Search for the cell housing the specified text and yield its [x, y] center coordinate. 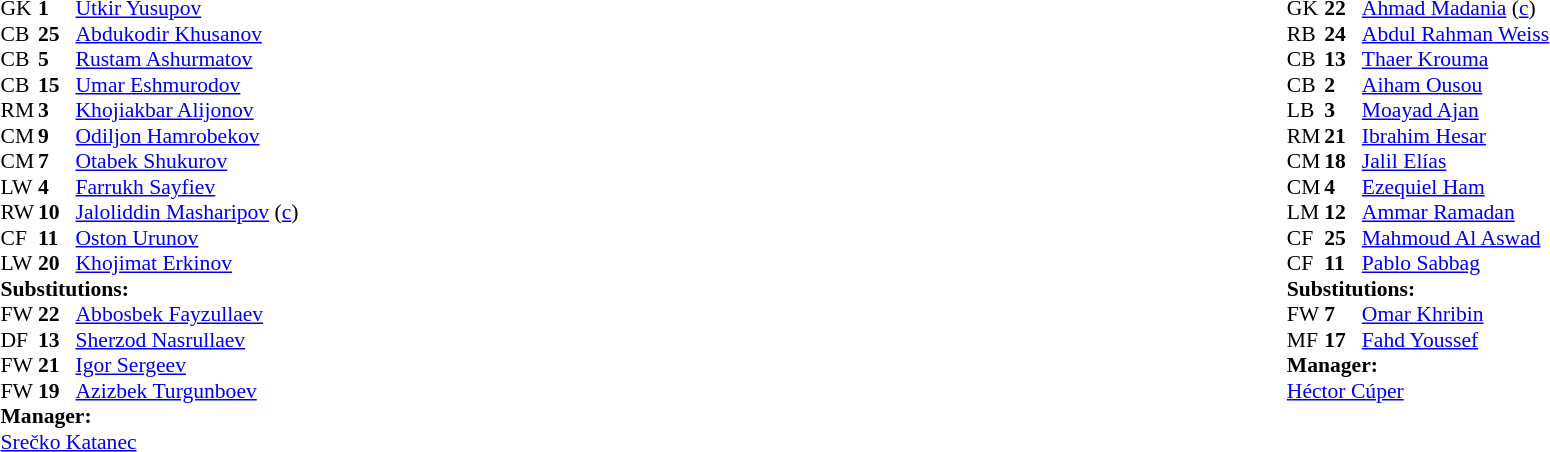
MF [1306, 340]
LB [1306, 111]
Umar Eshmurodov [188, 85]
Khojiakbar Alijonov [188, 111]
Ibrahim Hesar [1456, 136]
Thaer Krouma [1456, 59]
Abbosbek Fayzullaev [188, 315]
10 [57, 213]
Héctor Cúper [1418, 391]
Jaloliddin Masharipov (c) [188, 213]
2 [1343, 85]
Pablo Sabbag [1456, 263]
19 [57, 391]
15 [57, 85]
Fahd Youssef [1456, 340]
Aiham Ousou [1456, 85]
12 [1343, 213]
Omar Khribin [1456, 315]
DF [19, 340]
Azizbek Turgunboev [188, 391]
22 [57, 315]
Abdul Rahman Weiss [1456, 34]
Abdukodir Khusanov [188, 34]
Oston Urunov [188, 238]
Jalil Elías [1456, 161]
Mahmoud Al Aswad [1456, 238]
Ezequiel Ham [1456, 187]
24 [1343, 34]
Khojimat Erkinov [188, 263]
Igor Sergeev [188, 365]
LM [1306, 213]
Ammar Ramadan [1456, 213]
RB [1306, 34]
Farrukh Sayfiev [188, 187]
Otabek Shukurov [188, 161]
Moayad Ajan [1456, 111]
Sherzod Nasrullaev [188, 340]
5 [57, 59]
17 [1343, 340]
18 [1343, 161]
9 [57, 136]
RW [19, 213]
Rustam Ashurmatov [188, 59]
Odiljon Hamrobekov [188, 136]
20 [57, 263]
